Locate the cell with the specified text and output its (X, Y) center coordinate. 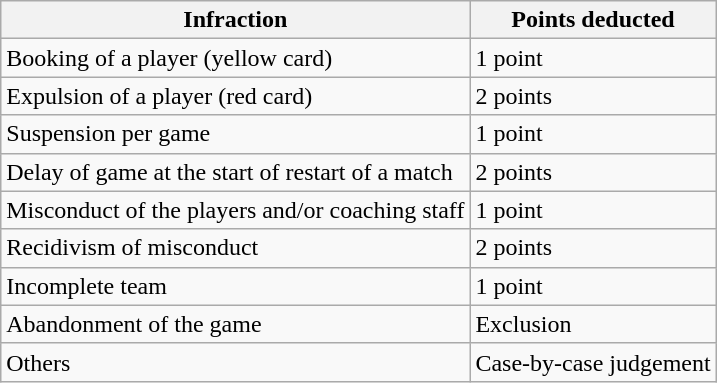
Incomplete team (236, 286)
Suspension per game (236, 134)
Misconduct of the players and/or coaching staff (236, 210)
Case-by-case judgement (593, 362)
Exclusion (593, 324)
Others (236, 362)
Booking of a player (yellow card) (236, 58)
Abandonment of the game (236, 324)
Infraction (236, 20)
Recidivism of misconduct (236, 248)
Points deducted (593, 20)
Expulsion of a player (red card) (236, 96)
Delay of game at the start of restart of a match (236, 172)
